Find where the given text appears and provide that cell's center as [X, Y] coordinate. 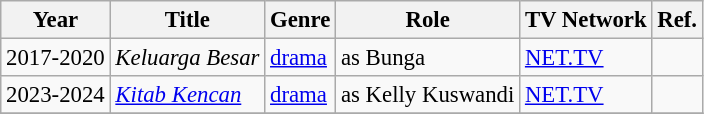
2017-2020 [56, 58]
Year [56, 20]
as Kelly Kuswandi [428, 95]
Ref. [677, 20]
Keluarga Besar [188, 58]
Title [188, 20]
2023-2024 [56, 95]
Role [428, 20]
as Bunga [428, 58]
Genre [300, 20]
Kitab Kencan [188, 95]
TV Network [586, 20]
